From the cell containing the given text, extract its center point as (x, y) coordinate. 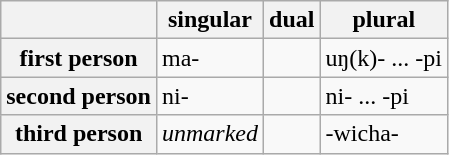
first person (79, 58)
ni- ... -pi (384, 96)
second person (79, 96)
ni- (210, 96)
ma- (210, 58)
third person (79, 134)
-wicha- (384, 134)
uŋ(k)- ... -pi (384, 58)
unmarked (210, 134)
dual (292, 20)
singular (210, 20)
plural (384, 20)
